Locate the cell with the specified text and output its (X, Y) center coordinate. 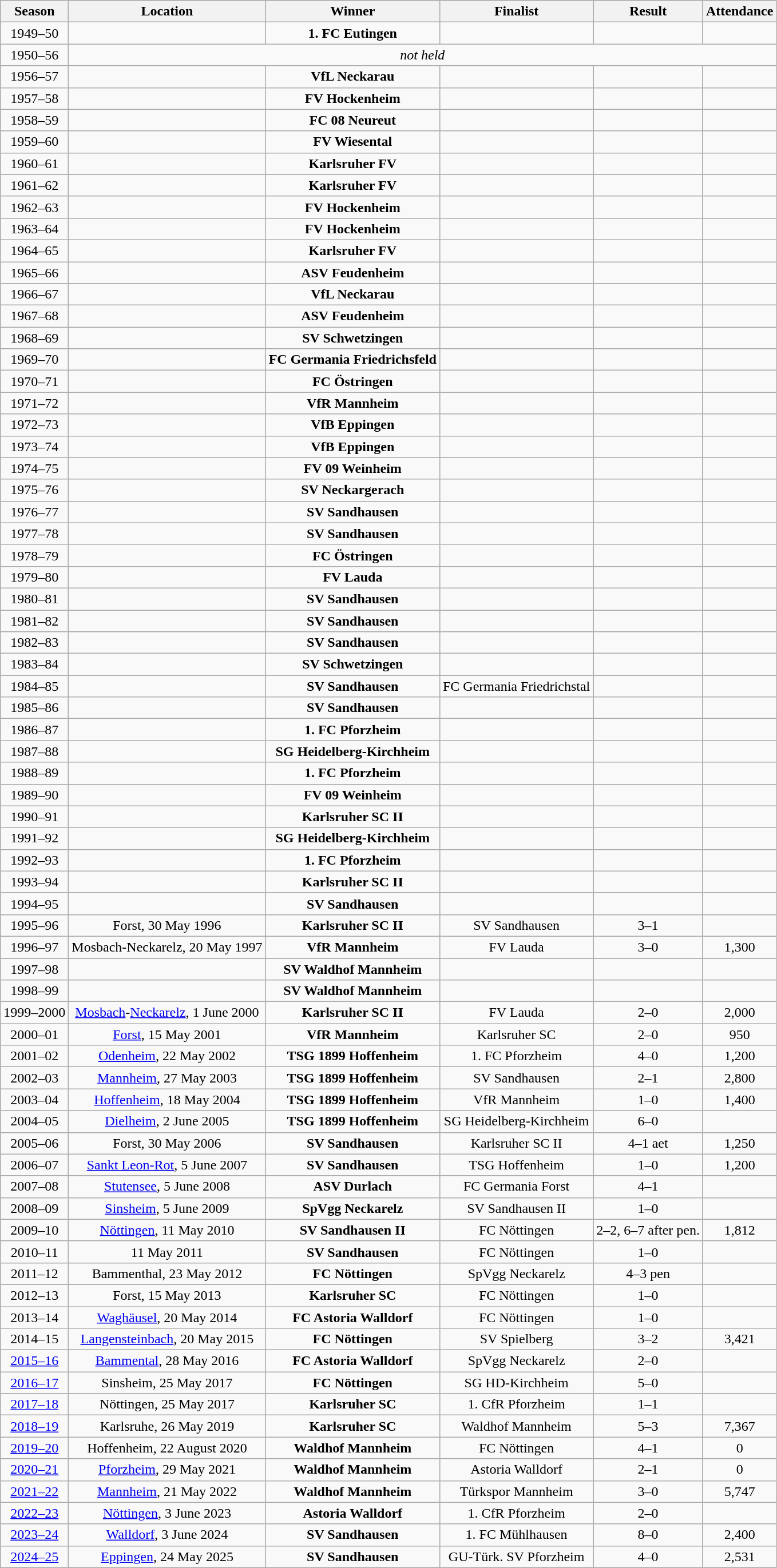
Mannheim, 27 May 2003 (167, 1078)
2000–01 (34, 1034)
TSG Hoffenheim (516, 1165)
2020–21 (34, 1470)
1956–57 (34, 77)
Sinsheim, 25 May 2017 (167, 1383)
1983–84 (34, 664)
Stutensee, 5 June 2008 (167, 1187)
1972–73 (34, 425)
2008–09 (34, 1208)
1. FC Eutingen (352, 33)
Bammental, 28 May 2016 (167, 1361)
1950–56 (34, 55)
4–1 aet (648, 1143)
not held (422, 55)
Mannheim, 21 May 2022 (167, 1491)
Walldorf, 3 June 2024 (167, 1535)
2021–22 (34, 1491)
1980–81 (34, 599)
1992–93 (34, 860)
2018–19 (34, 1426)
2009–10 (34, 1230)
Forst, 15 May 2013 (167, 1295)
1968–69 (34, 338)
2002–03 (34, 1078)
Dielheim, 2 June 2005 (167, 1121)
1962–63 (34, 207)
1974–75 (34, 468)
FC Germania Forst (516, 1187)
Waghäusel, 20 May 2014 (167, 1317)
1976–77 (34, 512)
2,531 (739, 1557)
1969–70 (34, 360)
2012–13 (34, 1295)
Winner (352, 11)
1987–88 (34, 751)
Hoffenheim, 22 August 2020 (167, 1448)
1981–82 (34, 620)
1958–59 (34, 120)
2,000 (739, 1013)
1977–78 (34, 534)
SG HD-Kirchheim (516, 1383)
1971–72 (34, 403)
2022–23 (34, 1513)
5–3 (648, 1426)
2–2, 6–7 after pen. (648, 1230)
3–1 (648, 925)
3–2 (648, 1339)
2,400 (739, 1535)
2013–14 (34, 1317)
1970–71 (34, 381)
2003–04 (34, 1100)
1990–91 (34, 817)
2017–18 (34, 1404)
1993–94 (34, 882)
1964–65 (34, 250)
1961–62 (34, 185)
1998–99 (34, 991)
Location (167, 11)
Hoffenheim, 18 May 2004 (167, 1100)
1996–97 (34, 947)
SV Neckargerach (352, 490)
Nöttingen, 25 May 2017 (167, 1404)
Attendance (739, 11)
1985–86 (34, 708)
1,812 (739, 1230)
1978–79 (34, 555)
1989–90 (34, 795)
ASV Durlach (352, 1187)
950 (739, 1034)
2005–06 (34, 1143)
2004–05 (34, 1121)
3,421 (739, 1339)
1957–58 (34, 98)
Türkspor Mannheim (516, 1491)
1963–64 (34, 229)
Bammenthal, 23 May 2012 (167, 1273)
11 May 2011 (167, 1252)
Mosbach-Neckarelz, 1 June 2000 (167, 1013)
1. FC Mühlhausen (516, 1535)
2016–17 (34, 1383)
1994–95 (34, 904)
1966–67 (34, 295)
FV Wiesental (352, 142)
1984–85 (34, 686)
1986–87 (34, 730)
Result (648, 11)
Nöttingen, 11 May 2010 (167, 1230)
Sinsheim, 5 June 2009 (167, 1208)
2001–02 (34, 1056)
1,250 (739, 1143)
1959–60 (34, 142)
5,747 (739, 1491)
1988–89 (34, 773)
1960–61 (34, 164)
FC 08 Neureut (352, 120)
2006–07 (34, 1165)
2014–15 (34, 1339)
Forst, 30 May 2006 (167, 1143)
4–3 pen (648, 1273)
1999–2000 (34, 1013)
1997–98 (34, 969)
1979–80 (34, 577)
GU-Türk. SV Pforzheim (516, 1557)
Season (34, 11)
Sankt Leon-Rot, 5 June 2007 (167, 1165)
Forst, 15 May 2001 (167, 1034)
1–1 (648, 1404)
2007–08 (34, 1187)
2024–25 (34, 1557)
1991–92 (34, 838)
Pforzheim, 29 May 2021 (167, 1470)
Nöttingen, 3 June 2023 (167, 1513)
2011–12 (34, 1273)
FC Germania Friedrichstal (516, 686)
8–0 (648, 1535)
6–0 (648, 1121)
1995–96 (34, 925)
SV Spielberg (516, 1339)
1,400 (739, 1100)
2,800 (739, 1078)
2015–16 (34, 1361)
Finalist (516, 11)
Eppingen, 24 May 2025 (167, 1557)
1965–66 (34, 273)
1973–74 (34, 447)
2019–20 (34, 1448)
Karlsruhe, 26 May 2019 (167, 1426)
2010–11 (34, 1252)
1,300 (739, 947)
Forst, 30 May 1996 (167, 925)
5–0 (648, 1383)
7,367 (739, 1426)
FC Germania Friedrichsfeld (352, 360)
1975–76 (34, 490)
1982–83 (34, 643)
Langensteinbach, 20 May 2015 (167, 1339)
Odenheim, 22 May 2002 (167, 1056)
Mosbach-Neckarelz, 20 May 1997 (167, 947)
2023–24 (34, 1535)
1967–68 (34, 316)
1949–50 (34, 33)
